Capture the cell that displays the provided text and extract its (X, Y) central coordinate. 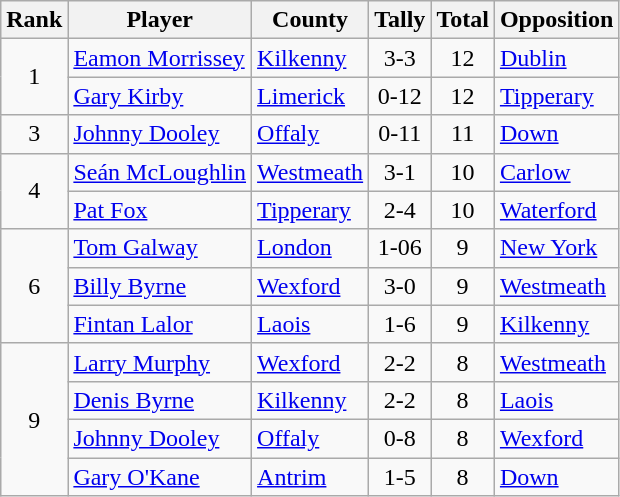
Dublin (556, 58)
Eamon Morrissey (160, 58)
London (310, 248)
New York (556, 248)
Opposition (556, 20)
Gary Kirby (160, 96)
3-1 (400, 172)
Waterford (556, 210)
11 (463, 134)
Tally (400, 20)
Fintan Lalor (160, 324)
Billy Byrne (160, 286)
Player (160, 20)
3-3 (400, 58)
Denis Byrne (160, 400)
1 (34, 77)
4 (34, 191)
3 (34, 134)
Carlow (556, 172)
1-6 (400, 324)
1-06 (400, 248)
County (310, 20)
Limerick (310, 96)
Seán McLoughlin (160, 172)
3-0 (400, 286)
Pat Fox (160, 210)
Tom Galway (160, 248)
0-8 (400, 438)
0-12 (400, 96)
Larry Murphy (160, 362)
Gary O'Kane (160, 477)
Rank (34, 20)
Antrim (310, 477)
1-5 (400, 477)
Total (463, 20)
0-11 (400, 134)
2-4 (400, 210)
6 (34, 286)
